Capture the cell that displays the provided text and extract its (X, Y) central coordinate. 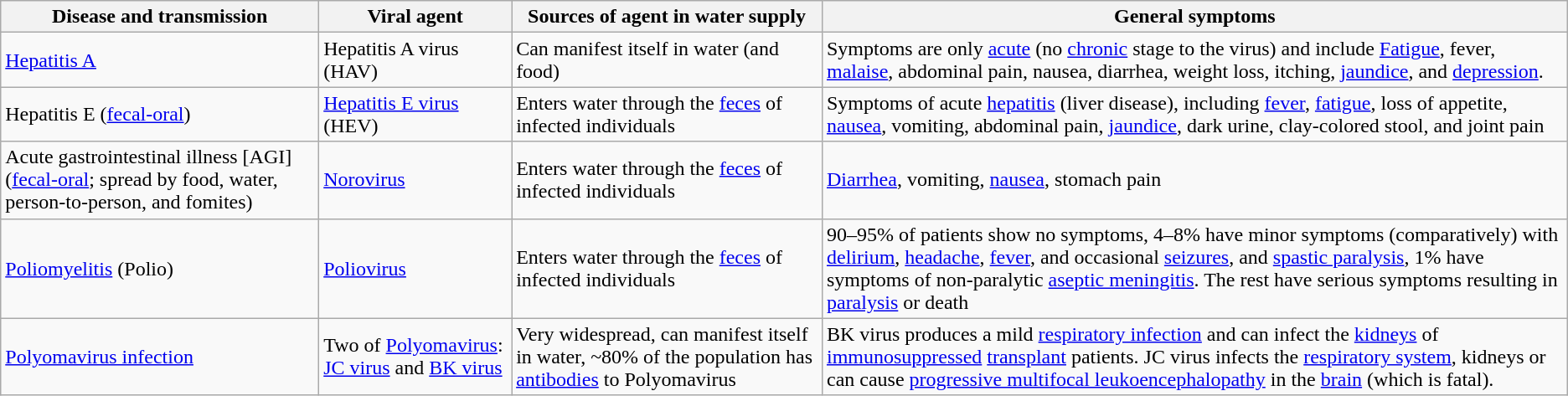
Viral agent (415, 17)
Disease and transmission (160, 17)
Can manifest itself in water (and food) (667, 60)
Sources of agent in water supply (667, 17)
Hepatitis E virus (HEV) (415, 114)
Acute gastrointestinal illness [AGI] (fecal-oral; spread by food, water, person-to-person, and fomites) (160, 180)
Hepatitis A virus (HAV) (415, 60)
Polyomavirus infection (160, 357)
Hepatitis A (160, 60)
Poliovirus (415, 268)
Hepatitis E (fecal-oral) (160, 114)
Norovirus (415, 180)
Two of Polyomavirus: JC virus and BK virus (415, 357)
Diarrhea, vomiting, nausea, stomach pain (1194, 180)
Very widespread, can manifest itself in water, ~80% of the population has antibodies to Polyomavirus (667, 357)
Poliomyelitis (Polio) (160, 268)
General symptoms (1194, 17)
